From the cell containing the given text, extract its center point as [X, Y] coordinate. 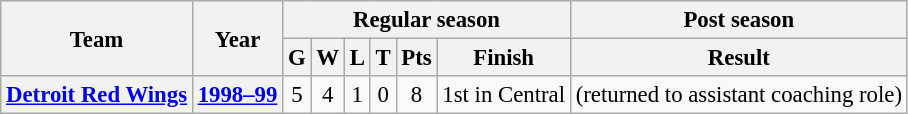
Regular season [427, 20]
Result [738, 58]
L [357, 58]
Post season [738, 20]
Team [97, 38]
1998–99 [237, 95]
G [297, 58]
(returned to assistant coaching role) [738, 95]
8 [416, 95]
1st in Central [504, 95]
1 [357, 95]
T [383, 58]
0 [383, 95]
Detroit Red Wings [97, 95]
5 [297, 95]
Pts [416, 58]
W [328, 58]
4 [328, 95]
Finish [504, 58]
Year [237, 38]
